Identify which cell holds the provided text, then report its [X, Y] central coordinate. 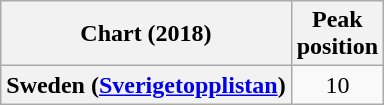
Peak position [337, 34]
Sweden (Sverigetopplistan) [146, 85]
10 [337, 85]
Chart (2018) [146, 34]
